Extract the [x, y] coordinate from the center of the cell holding the provided text.  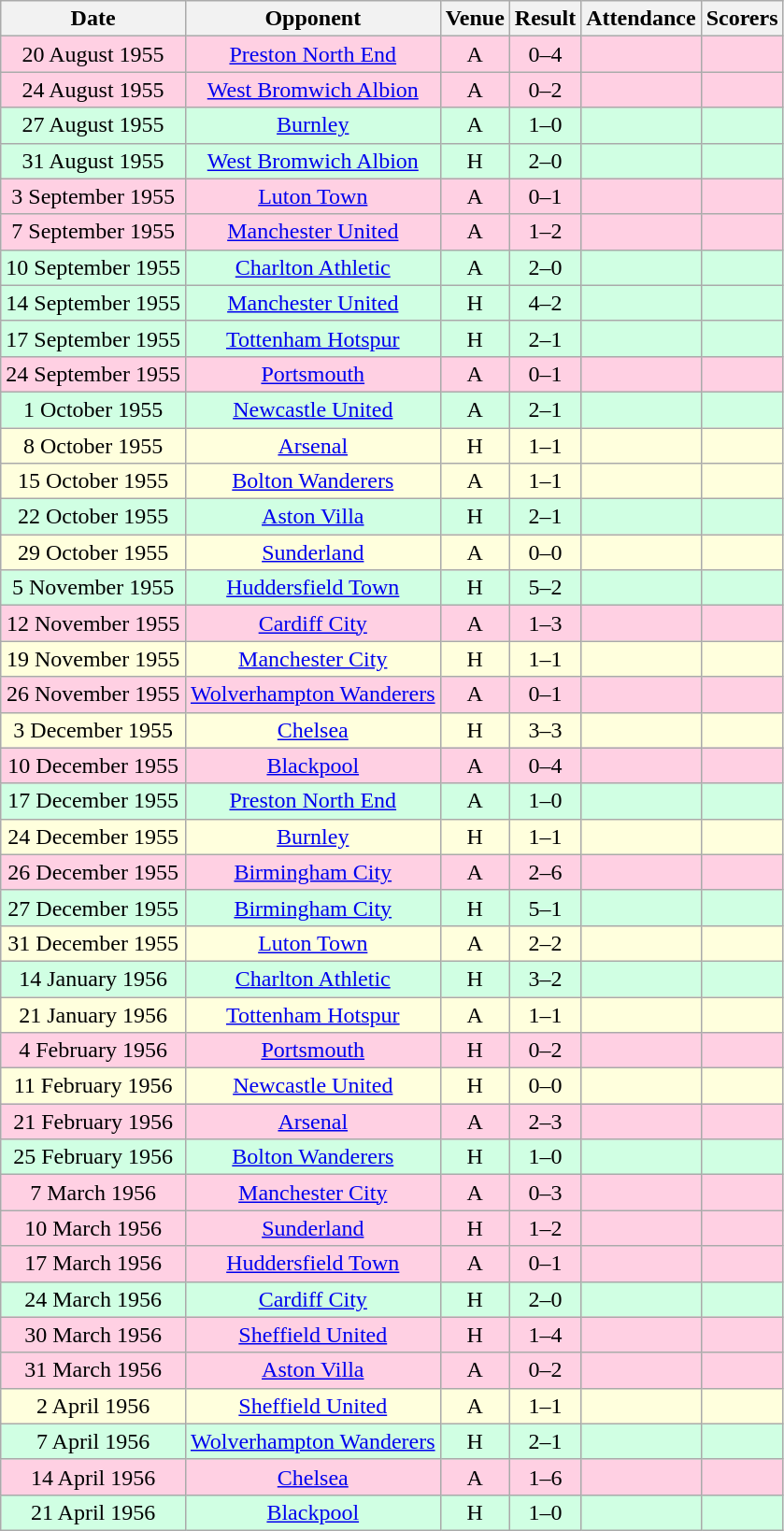
26 December 1955 [93, 872]
5 November 1955 [93, 588]
17 September 1955 [93, 338]
21 February 1956 [93, 1122]
Result [545, 19]
31 March 1956 [93, 1370]
31 August 1955 [93, 161]
10 March 1956 [93, 1228]
24 September 1955 [93, 374]
1–4 [545, 1335]
7 September 1955 [93, 232]
24 March 1956 [93, 1299]
27 August 1955 [93, 125]
3 September 1955 [93, 196]
14 September 1955 [93, 303]
21 January 1956 [93, 1014]
Attendance [641, 19]
3–2 [545, 979]
7 April 1956 [93, 1441]
3 December 1955 [93, 730]
11 February 1956 [93, 1086]
4 February 1956 [93, 1051]
1 October 1955 [93, 409]
Venue [475, 19]
2–3 [545, 1122]
14 January 1956 [93, 979]
26 November 1955 [93, 694]
27 December 1955 [93, 908]
10 December 1955 [93, 765]
0–3 [545, 1193]
25 February 1956 [93, 1157]
7 March 1956 [93, 1193]
14 April 1956 [93, 1477]
5–1 [545, 908]
24 December 1955 [93, 837]
29 October 1955 [93, 552]
2–2 [545, 943]
4–2 [545, 303]
5–2 [545, 588]
1–6 [545, 1477]
Scorers [742, 19]
8 October 1955 [93, 446]
17 March 1956 [93, 1264]
Date [93, 19]
31 December 1955 [93, 943]
30 March 1956 [93, 1335]
1–3 [545, 623]
Opponent [312, 19]
17 December 1955 [93, 801]
15 October 1955 [93, 481]
10 September 1955 [93, 267]
2 April 1956 [93, 1406]
21 April 1956 [93, 1512]
24 August 1955 [93, 90]
3–3 [545, 730]
19 November 1955 [93, 659]
20 August 1955 [93, 54]
2–6 [545, 872]
22 October 1955 [93, 517]
12 November 1955 [93, 623]
